Identify which cell holds the provided text, then report its [x, y] central coordinate. 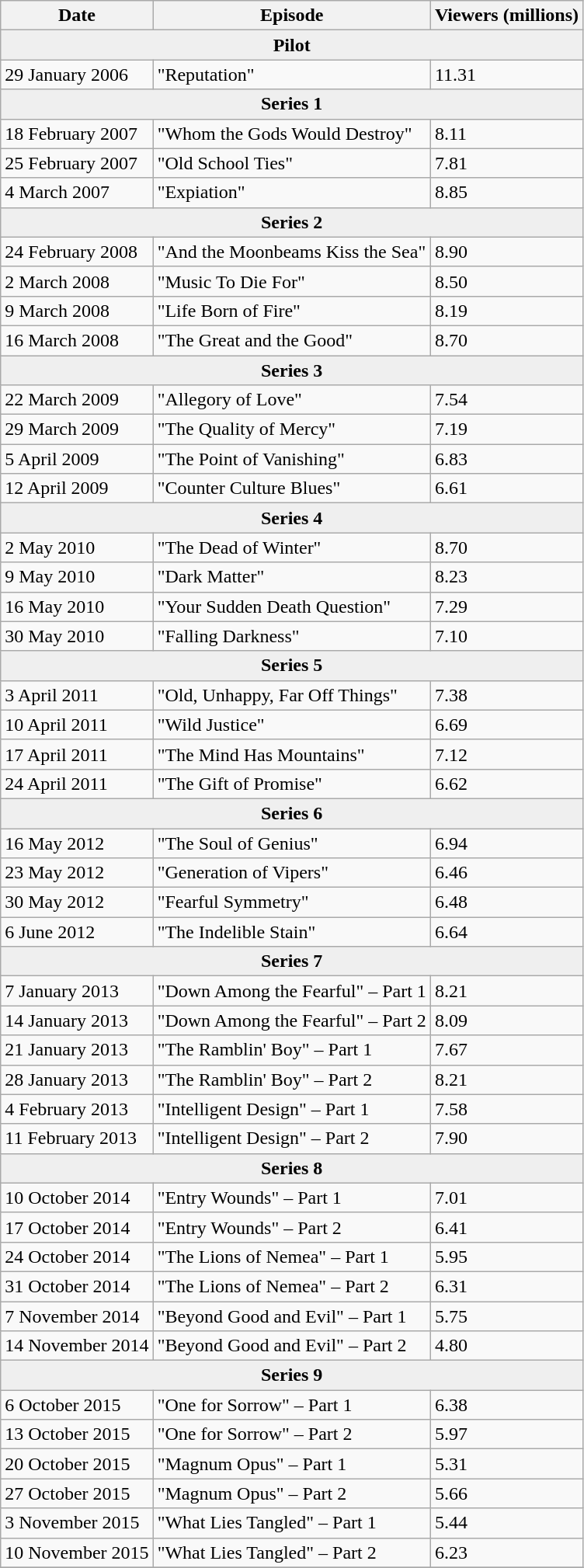
7.58 [506, 1109]
8.50 [506, 281]
16 March 2008 [77, 340]
Series 3 [292, 370]
"The Point of Vanishing" [292, 459]
Series 9 [292, 1375]
"Entry Wounds" – Part 1 [292, 1198]
"Entry Wounds" – Part 2 [292, 1227]
"The Mind Has Mountains" [292, 754]
25 February 2007 [77, 163]
Series 4 [292, 518]
"The Indelible Stain" [292, 932]
"Life Born of Fire" [292, 311]
6.61 [506, 488]
Series 8 [292, 1168]
"One for Sorrow" – Part 2 [292, 1434]
6.41 [506, 1227]
"Down Among the Fearful" – Part 2 [292, 1020]
31 October 2014 [77, 1286]
"The Ramblin' Boy" – Part 1 [292, 1050]
6.31 [506, 1286]
"What Lies Tangled" – Part 2 [292, 1552]
27 October 2015 [77, 1493]
6.46 [506, 873]
"And the Moonbeams Kiss the Sea" [292, 252]
8.09 [506, 1020]
20 October 2015 [77, 1464]
7.12 [506, 754]
11.31 [506, 75]
24 October 2014 [77, 1257]
6.94 [506, 843]
"Down Among the Fearful" – Part 1 [292, 991]
Viewers (millions) [506, 16]
"Whom the Gods Would Destroy" [292, 134]
24 April 2011 [77, 784]
12 April 2009 [77, 488]
7.81 [506, 163]
4 March 2007 [77, 193]
7 November 2014 [77, 1316]
5.95 [506, 1257]
"Magnum Opus" – Part 1 [292, 1464]
8.19 [506, 311]
30 May 2012 [77, 902]
7.67 [506, 1050]
"Intelligent Design" – Part 1 [292, 1109]
29 January 2006 [77, 75]
7.38 [506, 695]
18 February 2007 [77, 134]
14 November 2014 [77, 1346]
"Allegory of Love" [292, 400]
7.29 [506, 607]
"The Great and the Good" [292, 340]
"The Gift of Promise" [292, 784]
7.01 [506, 1198]
2 March 2008 [77, 281]
16 May 2010 [77, 607]
10 April 2011 [77, 725]
7.10 [506, 636]
Series 1 [292, 104]
Series 5 [292, 666]
"One for Sorrow" – Part 1 [292, 1405]
Series 2 [292, 222]
"Falling Darkness" [292, 636]
5.97 [506, 1434]
"Old, Unhappy, Far Off Things" [292, 695]
4.80 [506, 1346]
7.54 [506, 400]
8.90 [506, 252]
13 October 2015 [77, 1434]
22 March 2009 [77, 400]
29 March 2009 [77, 429]
6.69 [506, 725]
6 October 2015 [77, 1405]
5 April 2009 [77, 459]
"The Lions of Nemea" – Part 1 [292, 1257]
5.31 [506, 1464]
"Generation of Vipers" [292, 873]
24 February 2008 [77, 252]
3 November 2015 [77, 1523]
8.23 [506, 577]
"Beyond Good and Evil" – Part 2 [292, 1346]
7.90 [506, 1139]
14 January 2013 [77, 1020]
17 April 2011 [77, 754]
16 May 2012 [77, 843]
Date [77, 16]
4 February 2013 [77, 1109]
5.44 [506, 1523]
Series 6 [292, 813]
7 January 2013 [77, 991]
17 October 2014 [77, 1227]
23 May 2012 [77, 873]
Series 7 [292, 961]
7.19 [506, 429]
6.38 [506, 1405]
"Your Sudden Death Question" [292, 607]
5.75 [506, 1316]
28 January 2013 [77, 1080]
3 April 2011 [77, 695]
"Beyond Good and Evil" – Part 1 [292, 1316]
"The Soul of Genius" [292, 843]
6 June 2012 [77, 932]
"Music To Die For" [292, 281]
6.23 [506, 1552]
6.62 [506, 784]
6.64 [506, 932]
"Dark Matter" [292, 577]
"Fearful Symmetry" [292, 902]
9 March 2008 [77, 311]
6.48 [506, 902]
"Reputation" [292, 75]
"The Lions of Nemea" – Part 2 [292, 1286]
Episode [292, 16]
"Counter Culture Blues" [292, 488]
5.66 [506, 1493]
21 January 2013 [77, 1050]
8.11 [506, 134]
30 May 2010 [77, 636]
"The Dead of Winter" [292, 548]
"Old School Ties" [292, 163]
"Wild Justice" [292, 725]
8.85 [506, 193]
"The Quality of Mercy" [292, 429]
"Magnum Opus" – Part 2 [292, 1493]
"Intelligent Design" – Part 2 [292, 1139]
6.83 [506, 459]
10 November 2015 [77, 1552]
11 February 2013 [77, 1139]
"Expiation" [292, 193]
"The Ramblin' Boy" – Part 2 [292, 1080]
Pilot [292, 45]
9 May 2010 [77, 577]
2 May 2010 [77, 548]
10 October 2014 [77, 1198]
"What Lies Tangled" – Part 1 [292, 1523]
